Provide the [X, Y] coordinate of the cell's center where the given text is located.  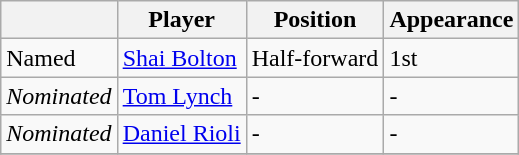
Shai Bolton [182, 58]
Daniel Rioli [182, 134]
Appearance [452, 20]
1st [452, 58]
Player [182, 20]
Named [59, 58]
Half-forward [315, 58]
Tom Lynch [182, 96]
Position [315, 20]
